Capture the cell that displays the provided text and extract its [x, y] central coordinate. 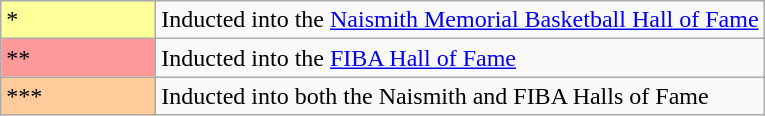
** [78, 58]
Inducted into both the Naismith and FIBA Halls of Fame [460, 96]
Inducted into the Naismith Memorial Basketball Hall of Fame [460, 20]
*** [78, 96]
* [78, 20]
Inducted into the FIBA Hall of Fame [460, 58]
